Extract the [x, y] coordinate from the center of the cell holding the provided text.  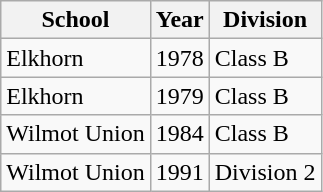
1979 [180, 96]
Year [180, 20]
1991 [180, 172]
Division [265, 20]
School [76, 20]
1978 [180, 58]
1984 [180, 134]
Division 2 [265, 172]
